Locate the cell with the specified text and output its [x, y] center coordinate. 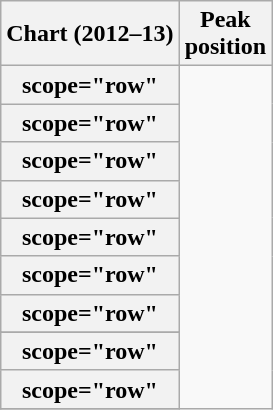
Peakposition [225, 34]
Chart (2012–13) [90, 34]
